Locate the cell with the specified text and output its (x, y) center coordinate. 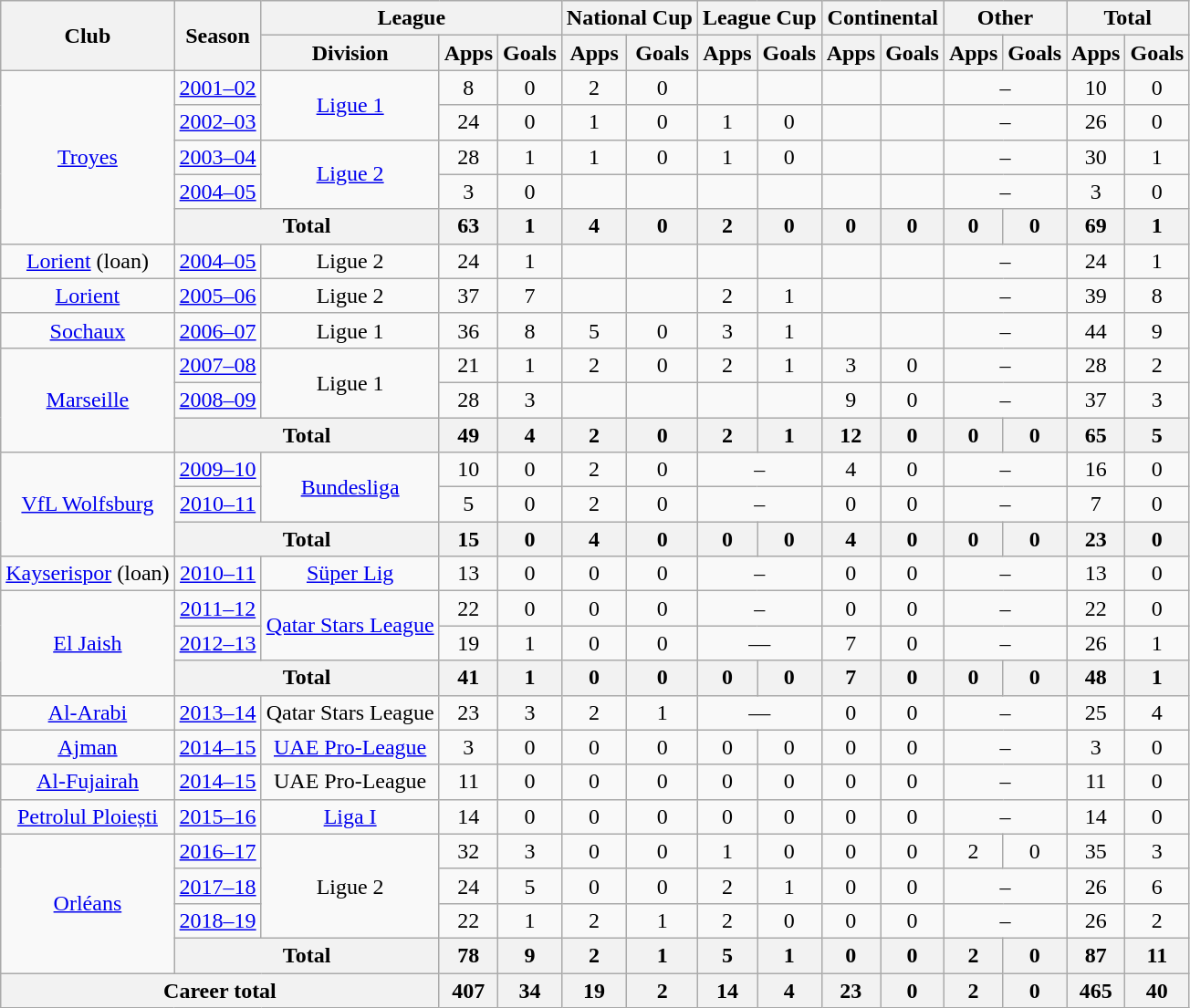
35 (1096, 851)
Orléans (88, 903)
Troyes (88, 157)
Lorient (loan) (88, 261)
21 (468, 365)
National Cup (630, 18)
Other (1005, 18)
Season (217, 36)
30 (1096, 157)
VfL Wolfsburg (88, 504)
2012–13 (217, 643)
Sochaux (88, 330)
2003–04 (217, 157)
32 (468, 851)
2015–16 (217, 816)
2001–02 (217, 88)
407 (468, 990)
Continental (882, 18)
2002–03 (217, 122)
Süper Lig (350, 574)
Kayserispor (loan) (88, 574)
El Jaish (88, 643)
2011–12 (217, 608)
Liga I (350, 816)
Lorient (88, 296)
Marseille (88, 400)
36 (468, 330)
44 (1096, 330)
League Cup (759, 18)
16 (1096, 470)
12 (851, 435)
40 (1157, 990)
49 (468, 435)
2017–18 (217, 886)
2016–17 (217, 851)
Al-Arabi (88, 712)
2007–08 (217, 365)
Career total (220, 990)
41 (468, 678)
2009–10 (217, 470)
48 (1096, 678)
15 (468, 539)
2006–07 (217, 330)
Petrolul Ploiești (88, 816)
39 (1096, 296)
2013–14 (217, 712)
2008–09 (217, 400)
69 (1096, 226)
Al-Fujairah (88, 782)
87 (1096, 955)
League (411, 18)
63 (468, 226)
Bundesliga (350, 487)
2018–19 (217, 920)
Club (88, 36)
78 (468, 955)
34 (530, 990)
65 (1096, 435)
Division (350, 53)
6 (1157, 886)
2005–06 (217, 296)
25 (1096, 712)
Ajman (88, 747)
465 (1096, 990)
